Return the [X, Y] coordinate for the center point of the cell that contains the specified text.  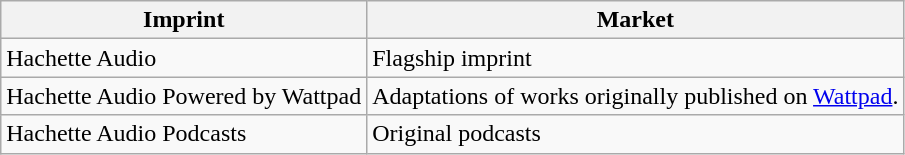
Adaptations of works originally published on Wattpad. [636, 96]
Flagship imprint [636, 58]
Original podcasts [636, 134]
Hachette Audio Podcasts [184, 134]
Imprint [184, 20]
Market [636, 20]
Hachette Audio Powered by Wattpad [184, 96]
Hachette Audio [184, 58]
